Output the [x, y] coordinate of the center of the cell containing the given text.  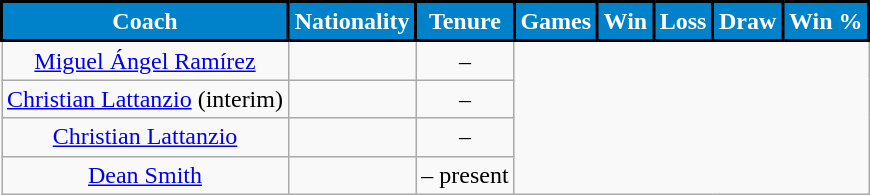
Dean Smith [146, 175]
Games [556, 22]
Loss [682, 22]
Christian Lattanzio (interim) [146, 99]
Nationality [352, 22]
Win [625, 22]
Tenure [465, 22]
Draw [748, 22]
Miguel Ángel Ramírez [146, 60]
Win % [826, 22]
Coach [146, 22]
Christian Lattanzio [146, 137]
– present [465, 175]
